Find where the given text appears and provide that cell's center as [X, Y] coordinate. 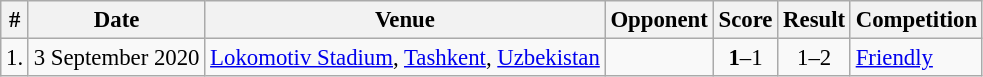
# [15, 20]
Result [814, 20]
1–2 [814, 58]
3 September 2020 [116, 58]
Date [116, 20]
Venue [405, 20]
Score [746, 20]
Competition [916, 20]
Opponent [659, 20]
1. [15, 58]
Lokomotiv Stadium, Tashkent, Uzbekistan [405, 58]
Friendly [916, 58]
1–1 [746, 58]
